Identify which cell holds the provided text, then report its (X, Y) central coordinate. 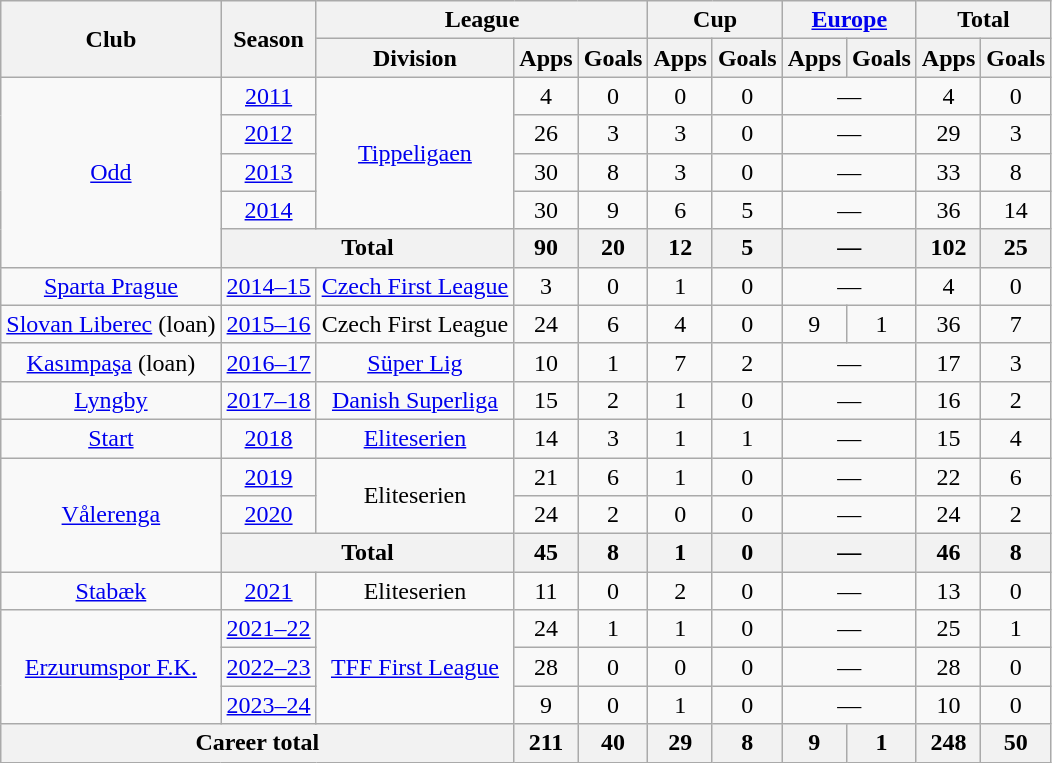
22 (948, 477)
2012 (268, 134)
13 (948, 591)
2019 (268, 477)
90 (546, 248)
2017–18 (268, 400)
Sparta Prague (111, 286)
2021–22 (268, 629)
11 (546, 591)
Stabæk (111, 591)
Europe (849, 20)
2011 (268, 96)
17 (948, 362)
2014–15 (268, 286)
16 (948, 400)
2021 (268, 591)
Season (268, 39)
102 (948, 248)
Erzurumspor F.K. (111, 667)
Süper Lig (415, 362)
12 (680, 248)
League (482, 20)
Vålerenga (111, 515)
211 (546, 743)
TFF First League (415, 667)
2018 (268, 438)
Club (111, 39)
50 (1016, 743)
21 (546, 477)
Tippeligaen (415, 153)
45 (546, 553)
40 (613, 743)
26 (546, 134)
Kasımpaşa (loan) (111, 362)
2023–24 (268, 705)
2014 (268, 210)
248 (948, 743)
46 (948, 553)
33 (948, 172)
Lyngby (111, 400)
Odd (111, 172)
2015–16 (268, 324)
Start (111, 438)
Career total (258, 743)
20 (613, 248)
Division (415, 58)
2020 (268, 515)
Slovan Liberec (loan) (111, 324)
2022–23 (268, 667)
2013 (268, 172)
2016–17 (268, 362)
Cup (715, 20)
Danish Superliga (415, 400)
